Scan for the cell matching the given text and deliver its (X, Y) coordinate at center. 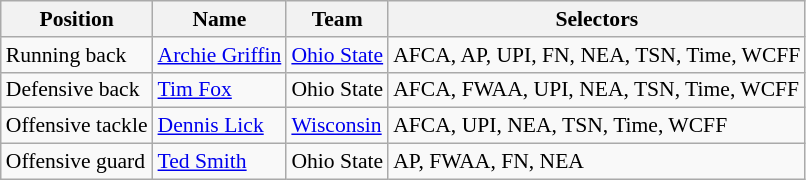
AFCA, UPI, NEA, TSN, Time, WCFF (596, 126)
AP, FWAA, FN, NEA (596, 162)
Archie Griffin (220, 55)
Tim Fox (220, 90)
AFCA, FWAA, UPI, NEA, TSN, Time, WCFF (596, 90)
Offensive tackle (77, 126)
Position (77, 19)
Offensive guard (77, 162)
AFCA, AP, UPI, FN, NEA, TSN, Time, WCFF (596, 55)
Dennis Lick (220, 126)
Team (337, 19)
Selectors (596, 19)
Name (220, 19)
Wisconsin (337, 126)
Ted Smith (220, 162)
Defensive back (77, 90)
Running back (77, 55)
